Determine the (X, Y) coordinate at the center of the cell enclosing the given text.  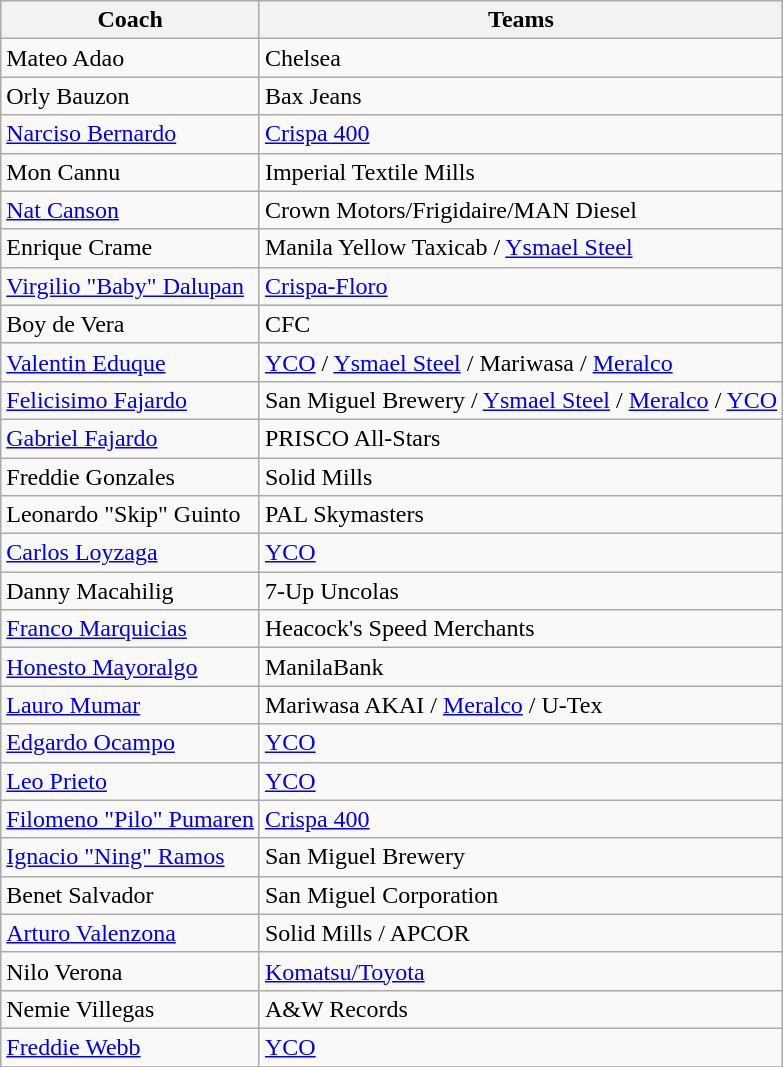
Leo Prieto (130, 781)
Arturo Valenzona (130, 933)
ManilaBank (520, 667)
Carlos Loyzaga (130, 553)
Danny Macahilig (130, 591)
Virgilio "Baby" Dalupan (130, 286)
Felicisimo Fajardo (130, 400)
San Miguel Brewery / Ysmael Steel / Meralco / YCO (520, 400)
Manila Yellow Taxicab / Ysmael Steel (520, 248)
YCO / Ysmael Steel / Mariwasa / Meralco (520, 362)
Mariwasa AKAI / Meralco / U-Tex (520, 705)
Nilo Verona (130, 971)
Narciso Bernardo (130, 134)
Crown Motors/Frigidaire/MAN Diesel (520, 210)
PRISCO All-Stars (520, 438)
Imperial Textile Mills (520, 172)
Chelsea (520, 58)
Nemie Villegas (130, 1009)
San Miguel Corporation (520, 895)
Teams (520, 20)
CFC (520, 324)
Komatsu/Toyota (520, 971)
Coach (130, 20)
Crispa-Floro (520, 286)
Mateo Adao (130, 58)
Heacock's Speed Merchants (520, 629)
Filomeno "Pilo" Pumaren (130, 819)
Honesto Mayoralgo (130, 667)
Benet Salvador (130, 895)
Solid Mills / APCOR (520, 933)
Edgardo Ocampo (130, 743)
Orly Bauzon (130, 96)
Freddie Webb (130, 1047)
Boy de Vera (130, 324)
PAL Skymasters (520, 515)
Bax Jeans (520, 96)
Franco Marquicias (130, 629)
Valentin Eduque (130, 362)
San Miguel Brewery (520, 857)
Lauro Mumar (130, 705)
Mon Cannu (130, 172)
Ignacio "Ning" Ramos (130, 857)
7-Up Uncolas (520, 591)
Leonardo "Skip" Guinto (130, 515)
Freddie Gonzales (130, 477)
Enrique Crame (130, 248)
A&W Records (520, 1009)
Solid Mills (520, 477)
Gabriel Fajardo (130, 438)
Nat Canson (130, 210)
